Output the [x, y] coordinate of the center of the cell containing the given text.  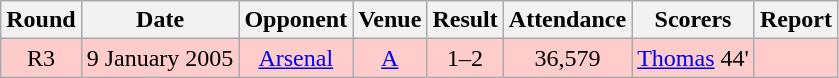
Scorers [694, 20]
Arsenal [296, 58]
Thomas 44' [694, 58]
R3 [41, 58]
Opponent [296, 20]
Venue [390, 20]
Report [796, 20]
36,579 [567, 58]
Date [160, 20]
Attendance [567, 20]
1–2 [465, 58]
A [390, 58]
9 January 2005 [160, 58]
Round [41, 20]
Result [465, 20]
